Find where the given text appears and provide that cell's center as [x, y] coordinate. 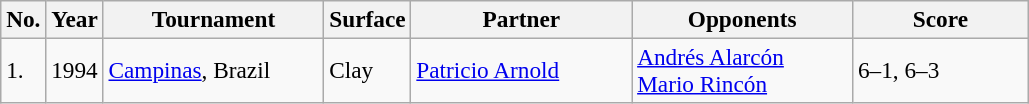
Surface [368, 19]
Campinas, Brazil [214, 70]
Year [74, 19]
1. [24, 70]
6–1, 6–3 [941, 70]
No. [24, 19]
1994 [74, 70]
Partner [522, 19]
Andrés Alarcón Mario Rincón [742, 70]
Tournament [214, 19]
Score [941, 19]
Patricio Arnold [522, 70]
Clay [368, 70]
Opponents [742, 19]
